Return the (X, Y) coordinate for the center point of the cell that contains the specified text.  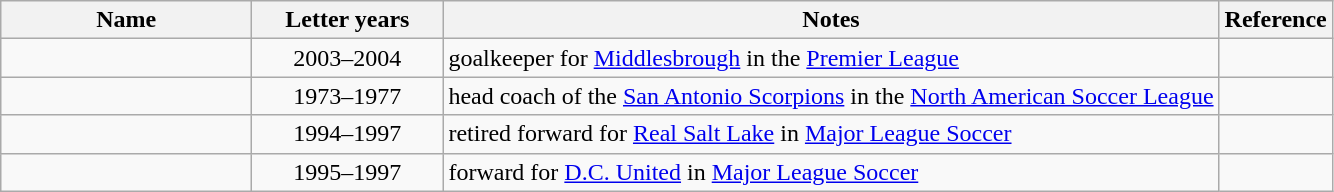
forward for D.C. United in Major League Soccer (831, 172)
Notes (831, 20)
2003–2004 (348, 58)
1994–1997 (348, 134)
Letter years (348, 20)
head coach of the San Antonio Scorpions in the North American Soccer League (831, 96)
retired forward for Real Salt Lake in Major League Soccer (831, 134)
1995–1997 (348, 172)
1973–1977 (348, 96)
Name (126, 20)
goalkeeper for Middlesbrough in the Premier League (831, 58)
Reference (1276, 20)
